Provide the (x, y) coordinate of the cell's center where the given text is located.  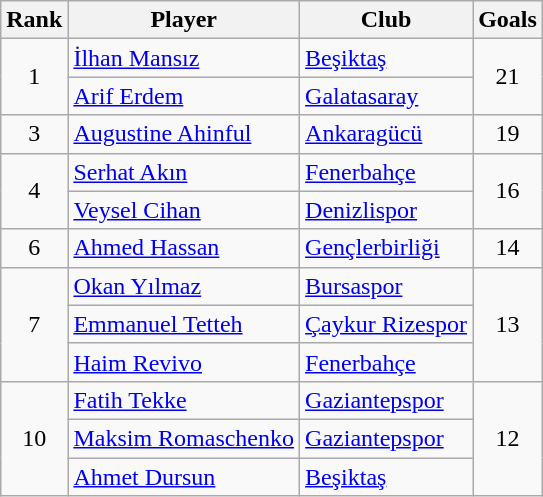
14 (508, 248)
İlhan Mansız (184, 58)
Rank (34, 20)
Club (386, 20)
16 (508, 191)
Veysel Cihan (184, 210)
Ankaragücü (386, 134)
6 (34, 248)
21 (508, 77)
Augustine Ahinful (184, 134)
Fatih Tekke (184, 400)
Ahmet Dursun (184, 477)
Denizlispor (386, 210)
Galatasaray (386, 96)
Goals (508, 20)
Bursaspor (386, 286)
Okan Yılmaz (184, 286)
Haim Revivo (184, 362)
13 (508, 324)
Ahmed Hassan (184, 248)
Arif Erdem (184, 96)
12 (508, 438)
Player (184, 20)
Maksim Romaschenko (184, 438)
4 (34, 191)
Emmanuel Tetteh (184, 324)
Serhat Akın (184, 172)
19 (508, 134)
7 (34, 324)
Gençlerbirliği (386, 248)
3 (34, 134)
10 (34, 438)
1 (34, 77)
Çaykur Rizespor (386, 324)
